Capture the cell that displays the provided text and extract its (x, y) central coordinate. 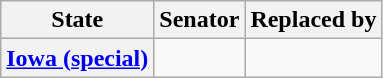
State (78, 20)
Replaced by (314, 20)
Iowa (special) (78, 58)
Senator (200, 20)
